Locate the cell with the specified text and output its [X, Y] center coordinate. 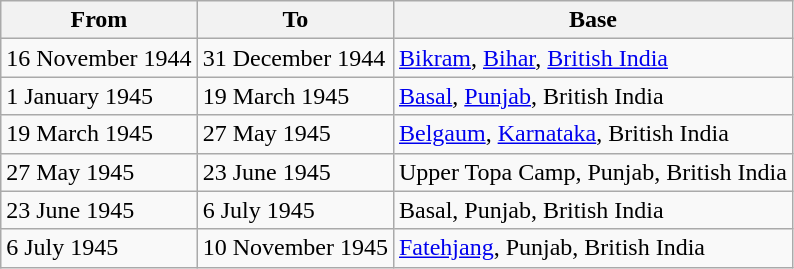
1 January 1945 [99, 96]
Base [592, 20]
Fatehjang, Punjab, British India [592, 248]
Upper Topa Camp, Punjab, British India [592, 172]
From [99, 20]
31 December 1944 [295, 58]
16 November 1944 [99, 58]
Bikram, Bihar, British India [592, 58]
Belgaum, Karnataka, British India [592, 134]
To [295, 20]
10 November 1945 [295, 248]
